Locate the cell with the specified text and output its [x, y] center coordinate. 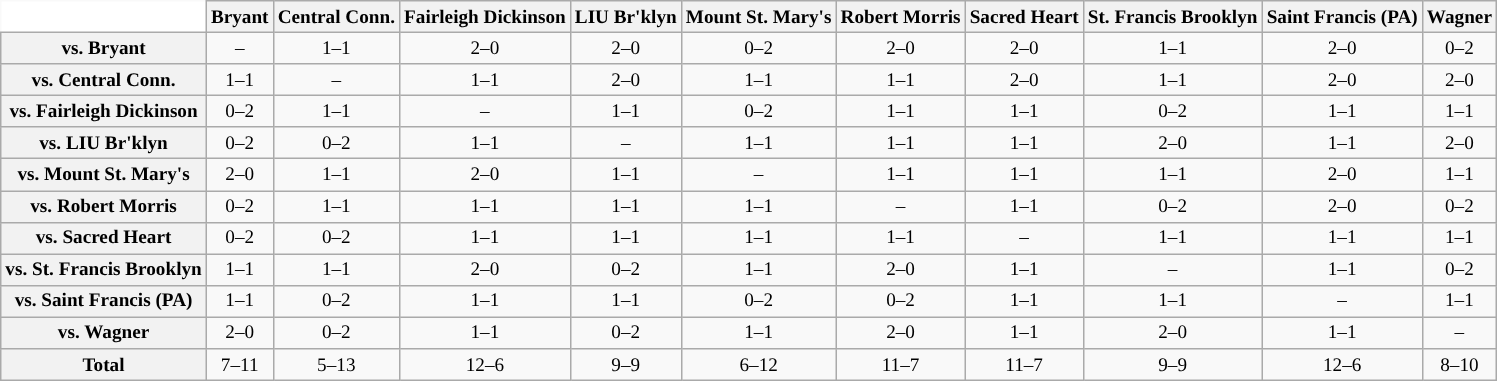
Sacred Heart [1024, 17]
7–11 [240, 365]
vs. Saint Francis (PA) [104, 301]
Total [104, 365]
8–10 [1459, 365]
5–13 [336, 365]
St. Francis Brooklyn [1172, 17]
vs. Wagner [104, 333]
Wagner [1459, 17]
Bryant [240, 17]
vs. Fairleigh Dickinson [104, 111]
Robert Morris [900, 17]
Fairleigh Dickinson [486, 17]
vs. LIU Br'klyn [104, 143]
Saint Francis (PA) [1342, 17]
Mount St. Mary's [758, 17]
vs. Central Conn. [104, 80]
LIU Br'klyn [626, 17]
Central Conn. [336, 17]
vs. St. Francis Brooklyn [104, 270]
vs. Bryant [104, 48]
vs. Sacred Heart [104, 238]
vs. Mount St. Mary's [104, 175]
6–12 [758, 365]
vs. Robert Morris [104, 206]
